From the cell containing the given text, extract its center point as (X, Y) coordinate. 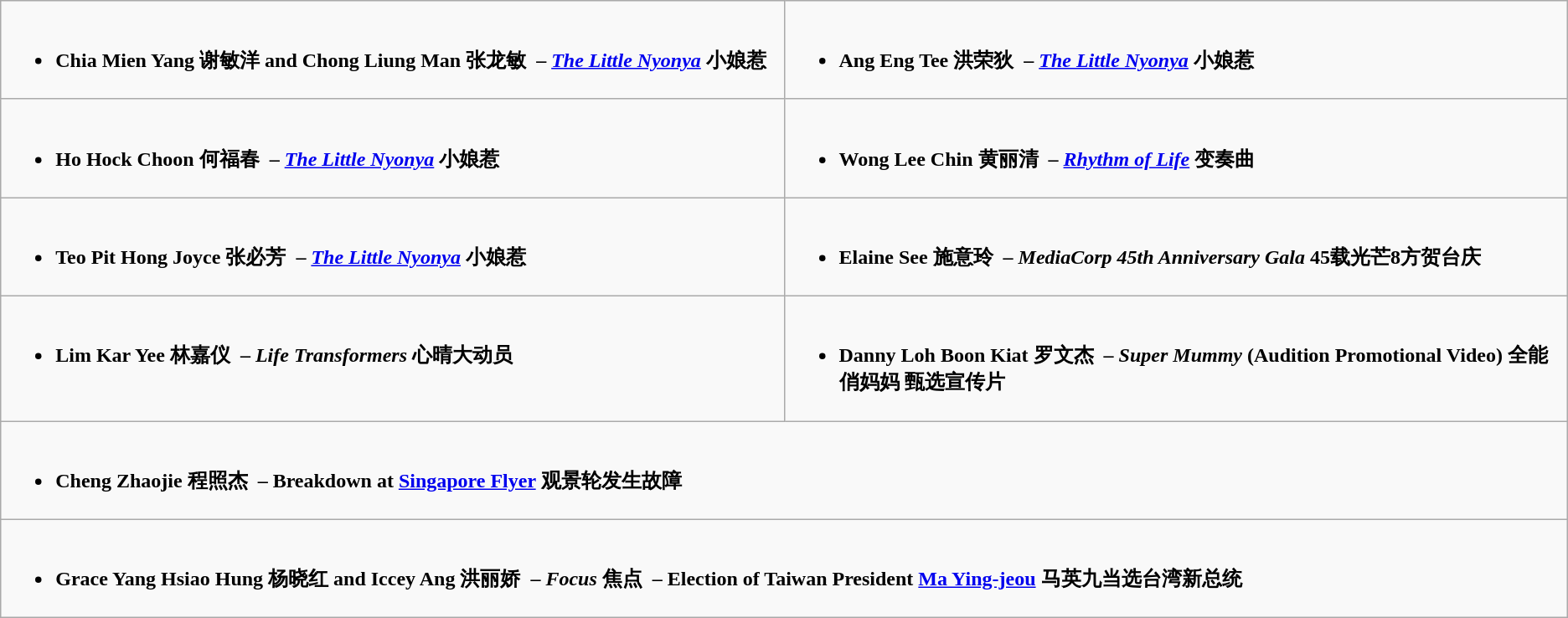
Chia Mien Yang 谢敏洋 and Chong Liung Man 张龙敏 – The Little Nyonya 小娘惹 (392, 50)
Ho Hock Choon 何福春 – The Little Nyonya 小娘惹 (392, 148)
Wong Lee Chin 黄丽清 – Rhythm of Life 变奏曲 (1176, 148)
Lim Kar Yee 林嘉仪 – Life Transformers 心晴大动员 (392, 358)
Danny Loh Boon Kiat 罗文杰 – Super Mummy (Audition Promotional Video) 全能俏妈妈 甄选宣传片 (1176, 358)
Ang Eng Tee 洪荣狄 – The Little Nyonya 小娘惹 (1176, 50)
Grace Yang Hsiao Hung 杨晓红 and Iccey Ang 洪丽娇 – Focus 焦点 – Election of Taiwan President Ma Ying-jeou 马英九当选台湾新总统 (784, 569)
Cheng Zhaojie 程照杰 – Breakdown at Singapore Flyer 观景轮发生故障 (784, 470)
Teo Pit Hong Joyce 张必芳 – The Little Nyonya 小娘惹 (392, 247)
Elaine See 施意玲 – MediaCorp 45th Anniversary Gala 45载光芒8方贺台庆 (1176, 247)
